For the text-containing cell, return its midpoint in [X, Y] coordinate format. 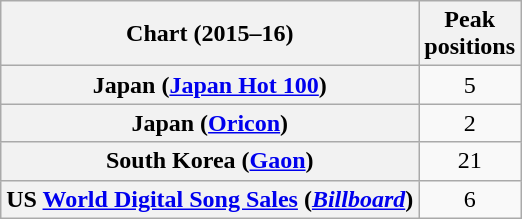
Japan (Oricon) [210, 123]
Chart (2015–16) [210, 34]
Peakpositions [470, 34]
US World Digital Song Sales (Billboard) [210, 199]
6 [470, 199]
Japan (Japan Hot 100) [210, 85]
5 [470, 85]
21 [470, 161]
South Korea (Gaon) [210, 161]
2 [470, 123]
